Determine the [X, Y] coordinate at the center of the cell enclosing the given text.  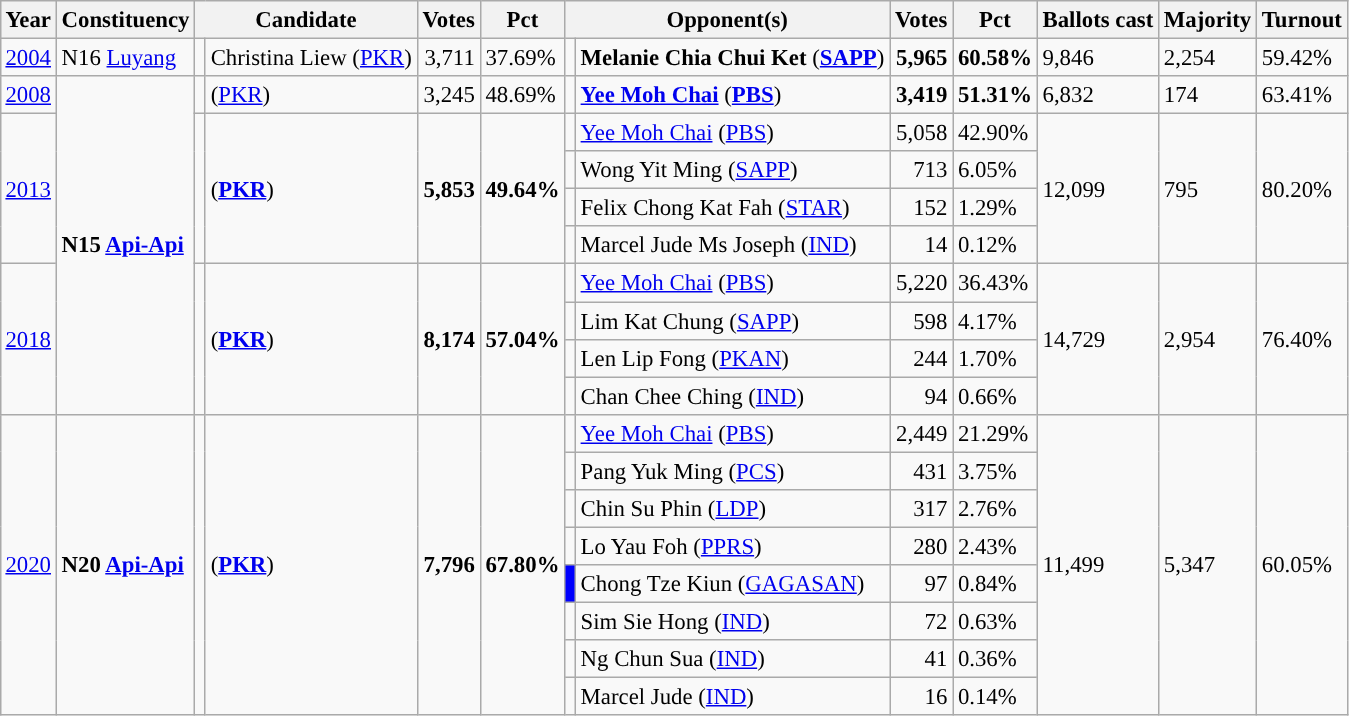
37.69% [522, 57]
317 [922, 508]
0.14% [996, 696]
80.20% [1302, 189]
Lim Kat Chung (SAPP) [732, 321]
Ballots cast [1098, 20]
60.58% [996, 57]
0.66% [996, 396]
280 [922, 546]
795 [1208, 189]
51.31% [996, 95]
3,419 [922, 95]
2.43% [996, 546]
67.80% [522, 564]
N16 Luyang [125, 57]
Candidate [306, 20]
3,711 [448, 57]
Wong Yit Ming (SAPP) [732, 170]
Lo Yau Foh (PPRS) [732, 546]
97 [922, 584]
76.40% [1302, 339]
49.64% [522, 189]
Marcel Jude Ms Joseph (IND) [732, 245]
6,832 [1098, 95]
Melanie Chia Chui Ket (SAPP) [732, 57]
2013 [28, 189]
5,965 [922, 57]
5,853 [448, 189]
48.69% [522, 95]
0.84% [996, 584]
0.36% [996, 659]
0.12% [996, 245]
8,174 [448, 339]
2020 [28, 564]
2,449 [922, 433]
5,058 [922, 133]
Pang Yuk Ming (PCS) [732, 471]
598 [922, 321]
2.76% [996, 508]
N20 Api-Api [125, 564]
2004 [28, 57]
2008 [28, 95]
Christina Liew (PKR) [311, 57]
N15 Api-Api [125, 245]
1.29% [996, 208]
Opponent(s) [728, 20]
3,245 [448, 95]
16 [922, 696]
60.05% [1302, 564]
1.70% [996, 358]
6.05% [996, 170]
Majority [1208, 20]
Chin Su Phin (LDP) [732, 508]
152 [922, 208]
Len Lip Fong (PKAN) [732, 358]
Marcel Jude (IND) [732, 696]
57.04% [522, 339]
Ng Chun Sua (IND) [732, 659]
14,729 [1098, 339]
Constituency [125, 20]
14 [922, 245]
244 [922, 358]
5,347 [1208, 564]
Chong Tze Kiun (GAGASAN) [732, 584]
21.29% [996, 433]
Sim Sie Hong (IND) [732, 621]
72 [922, 621]
4.17% [996, 321]
2018 [28, 339]
7,796 [448, 564]
12,099 [1098, 189]
Chan Chee Ching (IND) [732, 396]
63.41% [1302, 95]
94 [922, 396]
0.63% [996, 621]
11,499 [1098, 564]
713 [922, 170]
5,220 [922, 283]
3.75% [996, 471]
9,846 [1098, 57]
Turnout [1302, 20]
174 [1208, 95]
59.42% [1302, 57]
Felix Chong Kat Fah (STAR) [732, 208]
2,954 [1208, 339]
2,254 [1208, 57]
36.43% [996, 283]
41 [922, 659]
Year [28, 20]
42.90% [996, 133]
431 [922, 471]
